Locate the cell with the specified text and output its (X, Y) center coordinate. 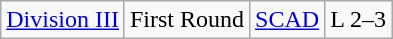
L 2–3 (358, 20)
First Round (186, 20)
Division III (63, 20)
SCAD (288, 20)
